Identify which cell holds the provided text, then report its [x, y] central coordinate. 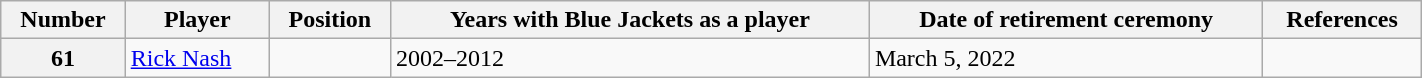
2002–2012 [630, 58]
Years with Blue Jackets as a player [630, 20]
61 [63, 58]
References [1342, 20]
March 5, 2022 [1066, 58]
Number [63, 20]
Position [330, 20]
Rick Nash [197, 58]
Player [197, 20]
Date of retirement ceremony [1066, 20]
